Identify which cell holds the provided text, then report its (X, Y) central coordinate. 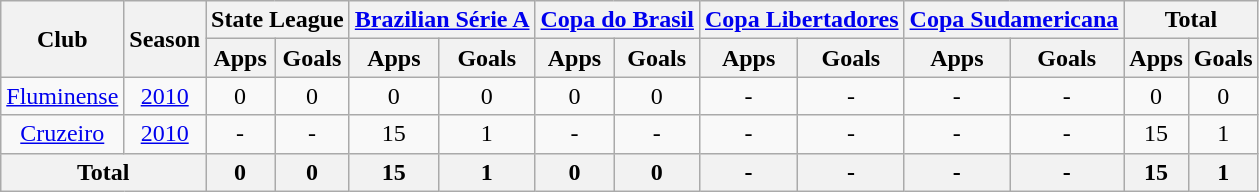
Season (165, 39)
Cruzeiro (62, 134)
State League (278, 20)
Fluminense (62, 96)
Copa do Brasil (617, 20)
Copa Libertadores (802, 20)
Brazilian Série A (442, 20)
Club (62, 39)
Copa Sudamericana (1014, 20)
